Determine the (x, y) coordinate at the center of the cell enclosing the given text.  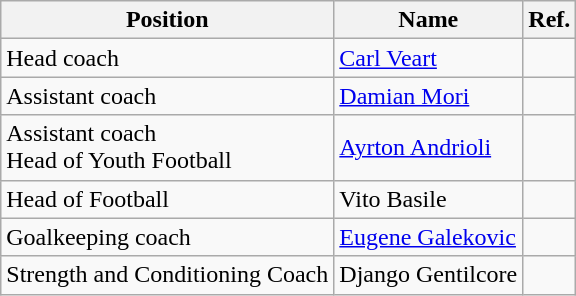
Carl Veart (428, 58)
Vito Basile (428, 199)
Strength and Conditioning Coach (168, 275)
Damian Mori (428, 96)
Ayrton Andrioli (428, 148)
Head of Football (168, 199)
Eugene Galekovic (428, 237)
Ref. (550, 20)
Assistant coach (168, 96)
Assistant coachHead of Youth Football (168, 148)
Head coach (168, 58)
Position (168, 20)
Goalkeeping coach (168, 237)
Django Gentilcore (428, 275)
Name (428, 20)
